From the cell containing the given text, extract its center point as (X, Y) coordinate. 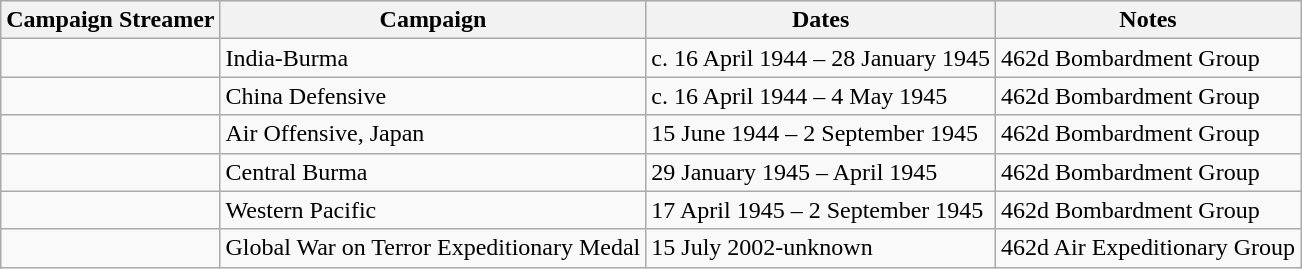
c. 16 April 1944 – 28 January 1945 (821, 58)
15 July 2002-unknown (821, 248)
Global War on Terror Expeditionary Medal (433, 248)
Central Burma (433, 172)
China Defensive (433, 96)
c. 16 April 1944 – 4 May 1945 (821, 96)
17 April 1945 – 2 September 1945 (821, 210)
Notes (1148, 20)
29 January 1945 – April 1945 (821, 172)
462d Air Expeditionary Group (1148, 248)
Dates (821, 20)
Western Pacific (433, 210)
India-Burma (433, 58)
Campaign (433, 20)
Campaign Streamer (110, 20)
Air Offensive, Japan (433, 134)
15 June 1944 – 2 September 1945 (821, 134)
